Determine the (X, Y) coordinate at the center of the cell enclosing the given text.  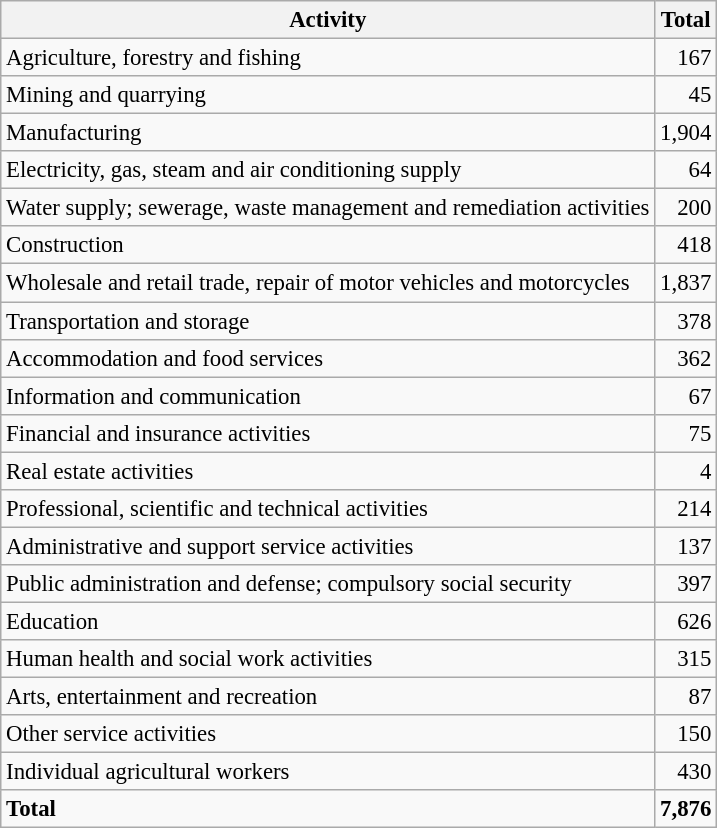
64 (686, 170)
Other service activities (328, 734)
1,904 (686, 133)
Transportation and storage (328, 321)
Agriculture, forestry and fishing (328, 58)
137 (686, 546)
Public administration and defense; compulsory social security (328, 584)
Information and communication (328, 396)
87 (686, 697)
418 (686, 245)
75 (686, 433)
626 (686, 621)
67 (686, 396)
Financial and insurance activities (328, 433)
1,837 (686, 283)
430 (686, 772)
Arts, entertainment and recreation (328, 697)
Individual agricultural workers (328, 772)
Education (328, 621)
397 (686, 584)
Activity (328, 20)
Electricity, gas, steam and air conditioning supply (328, 170)
Professional, scientific and technical activities (328, 509)
7,876 (686, 809)
167 (686, 58)
150 (686, 734)
Water supply; sewerage, waste management and remediation activities (328, 208)
Human health and social work activities (328, 659)
200 (686, 208)
Real estate activities (328, 471)
Manufacturing (328, 133)
4 (686, 471)
378 (686, 321)
45 (686, 95)
Wholesale and retail trade, repair of motor vehicles and motorcycles (328, 283)
Accommodation and food services (328, 358)
362 (686, 358)
Mining and quarrying (328, 95)
214 (686, 509)
Administrative and support service activities (328, 546)
Construction (328, 245)
315 (686, 659)
